Determine the (X, Y) coordinate at the center of the cell enclosing the given text.  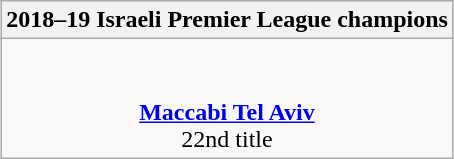
2018–19 Israeli Premier League champions (228, 20)
Maccabi Tel Aviv22nd title (228, 98)
